Search for the cell housing the specified text and yield its [X, Y] center coordinate. 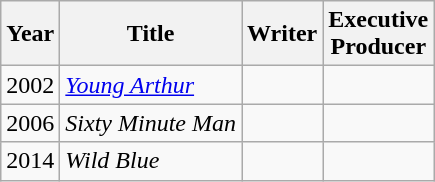
Sixty Minute Man [151, 123]
Year [30, 34]
2002 [30, 85]
ExecutiveProducer [378, 34]
2014 [30, 161]
Wild Blue [151, 161]
Title [151, 34]
Writer [282, 34]
2006 [30, 123]
Young Arthur [151, 85]
